Output the [X, Y] coordinate of the center of the cell containing the given text.  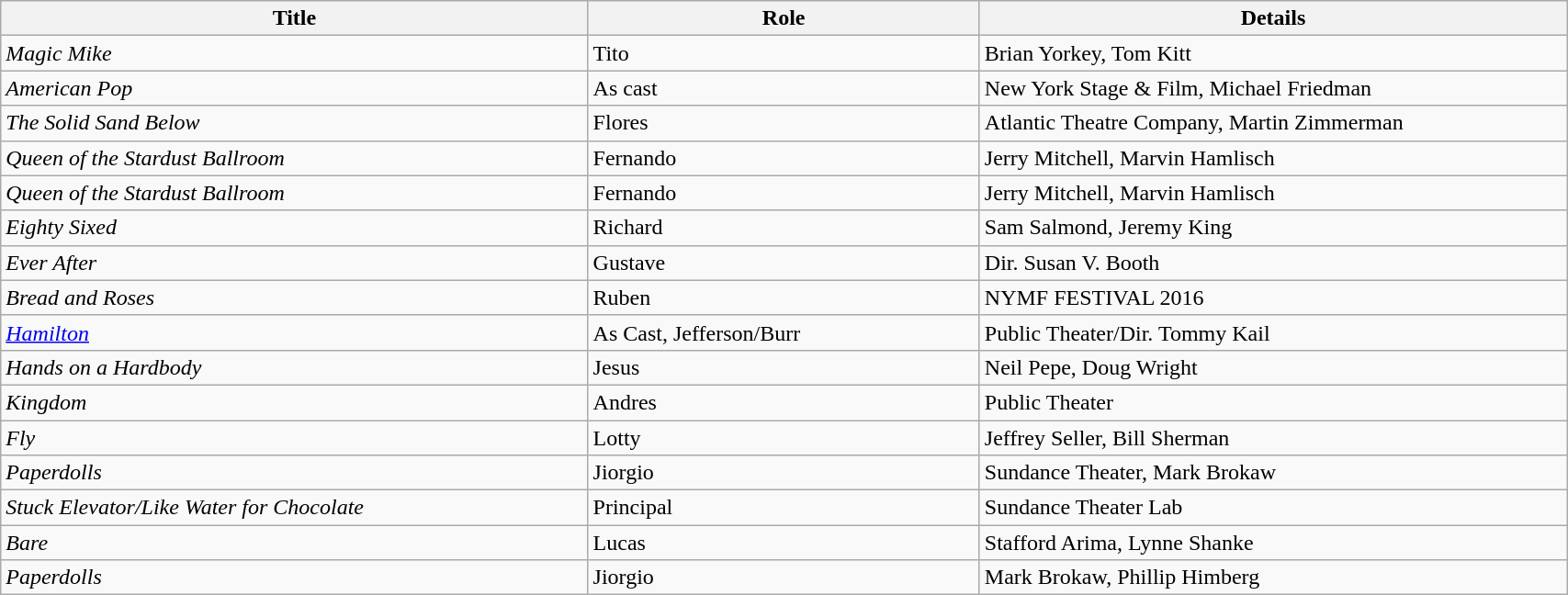
Flores [784, 123]
Principal [784, 508]
Stafford Arima, Lynne Shanke [1273, 543]
Public Theater/Dir. Tommy Kail [1273, 332]
Hands on a Hardbody [294, 367]
Lucas [784, 543]
Magic Mike [294, 53]
Ever After [294, 263]
As Cast, Jefferson/Burr [784, 332]
Fly [294, 438]
Tito [784, 53]
Gustave [784, 263]
Neil Pepe, Doug Wright [1273, 367]
Role [784, 18]
Bread and Roses [294, 297]
Lotty [784, 438]
As cast [784, 88]
Jeffrey Seller, Bill Sherman [1273, 438]
Sundance Theater, Mark Brokaw [1273, 473]
Stuck Elevator/Like Water for Chocolate [294, 508]
Dir. Susan V. Booth [1273, 263]
Hamilton [294, 332]
NYMF FESTIVAL 2016 [1273, 297]
Eighty Sixed [294, 228]
Title [294, 18]
Bare [294, 543]
Public Theater [1273, 402]
Jesus [784, 367]
The Solid Sand Below [294, 123]
Mark Brokaw, Phillip Himberg [1273, 578]
Kingdom [294, 402]
American Pop [294, 88]
Atlantic Theatre Company, Martin Zimmerman [1273, 123]
Sundance Theater Lab [1273, 508]
Andres [784, 402]
Brian Yorkey, Tom Kitt [1273, 53]
Details [1273, 18]
Ruben [784, 297]
Richard [784, 228]
Sam Salmond, Jeremy King [1273, 228]
New York Stage & Film, Michael Friedman [1273, 88]
